Find where the given text appears and provide that cell's center as [x, y] coordinate. 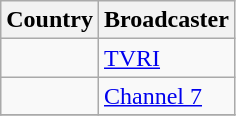
Channel 7 [166, 96]
Country [50, 20]
Broadcaster [166, 20]
TVRI [166, 58]
